Locate the cell with the specified text and output its (X, Y) center coordinate. 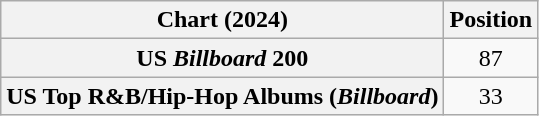
Chart (2024) (222, 20)
87 (491, 58)
US Billboard 200 (222, 58)
Position (491, 20)
US Top R&B/Hip-Hop Albums (Billboard) (222, 96)
33 (491, 96)
